Return [x, y] of the center of cell containing provided text 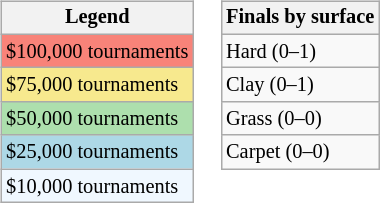
$10,000 tournaments [97, 186]
Legend [97, 18]
$25,000 tournaments [97, 152]
Finals by surface [300, 18]
Clay (0–1) [300, 85]
Carpet (0–0) [300, 152]
Grass (0–0) [300, 119]
$100,000 tournaments [97, 51]
$50,000 tournaments [97, 119]
Hard (0–1) [300, 51]
$75,000 tournaments [97, 85]
